Determine the (x, y) coordinate at the center of the cell enclosing the given text.  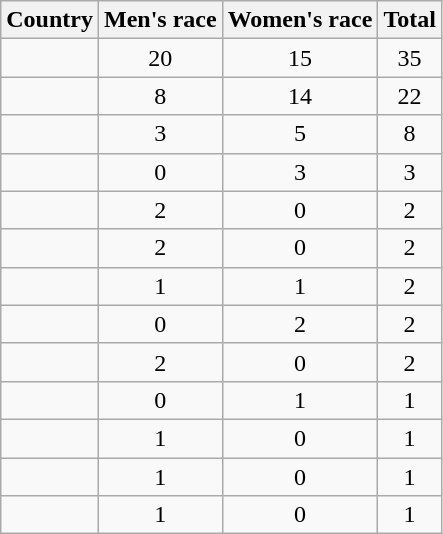
20 (160, 58)
5 (300, 134)
Country (50, 20)
35 (410, 58)
15 (300, 58)
Total (410, 20)
Men's race (160, 20)
22 (410, 96)
Women's race (300, 20)
14 (300, 96)
